Scan for the cell matching the given text and deliver its (x, y) coordinate at center. 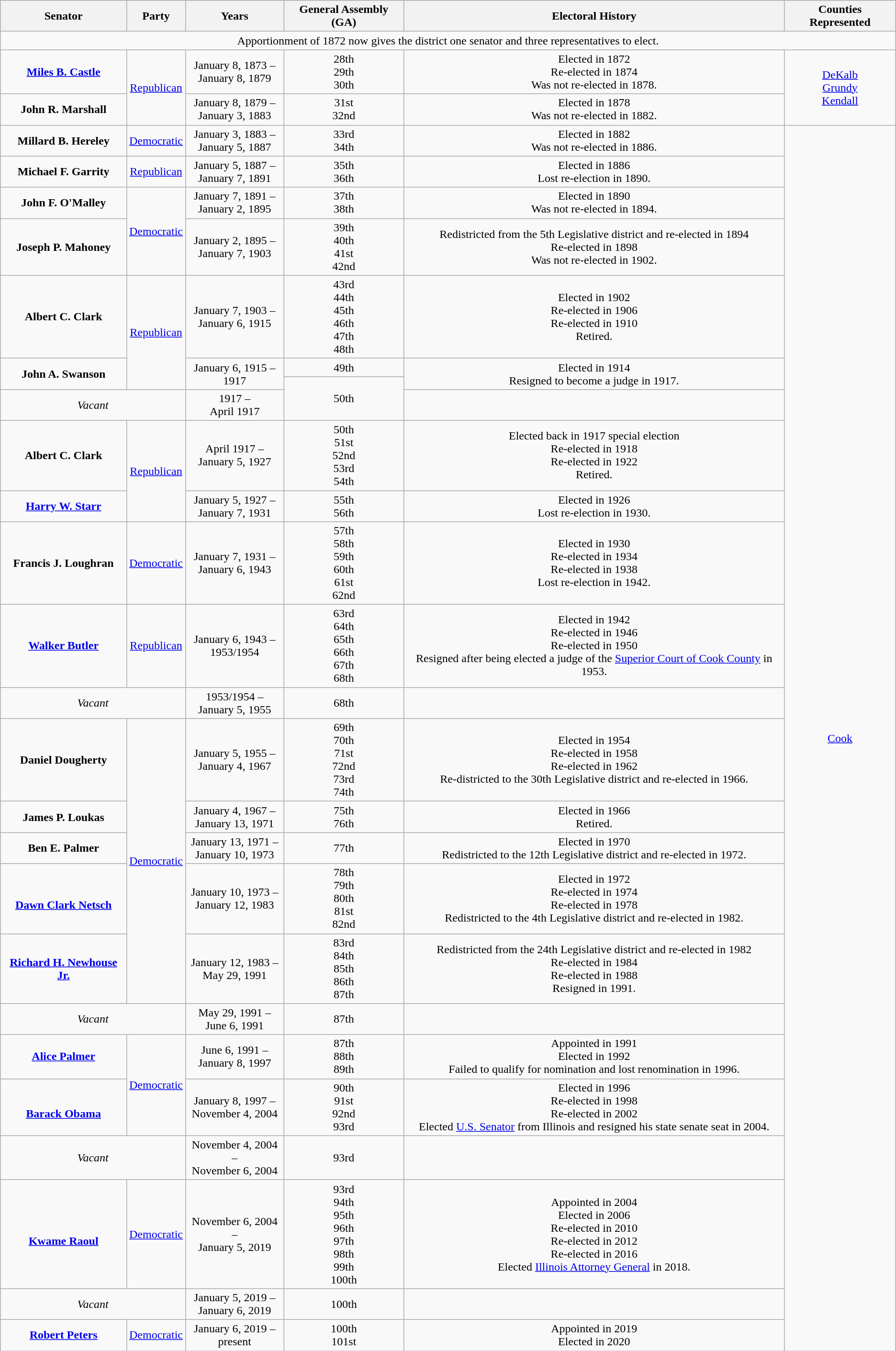
50th51st52nd53rd54th (344, 455)
Elected in 1890Was not re-elected in 1894. (594, 203)
Elected in 1914Resigned to become a judge in 1917. (594, 373)
Francis J. Loughran (64, 563)
Elected in 1926Lost re-election in 1930. (594, 506)
75th76th (344, 817)
Elected in 1872Re-elected in 1874Was not re-elected in 1878. (594, 72)
May 29, 1991 –June 6, 1991 (235, 1019)
35th36th (344, 171)
83rd84th85th86th87th (344, 968)
43rd44th45th46th47th48th (344, 317)
Elected in 1882Was not re-elected in 1886. (594, 141)
Elected back in 1917 special electionRe-elected in 1918Re-elected in 1922Retired. (594, 455)
James P. Loukas (64, 817)
Elected in 1954Re-elected in 1958Re-elected in 1962Re-districted to the 30th Legislative district and re-elected in 1966. (594, 760)
January 8, 1873 –January 8, 1879 (235, 72)
Richard H. Newhouse Jr. (64, 968)
John F. O'Malley (64, 203)
April 1917 –January 5, 1927 (235, 455)
Ben E. Palmer (64, 848)
Elected in 1930Re-elected in 1934Re-elected in 1938Lost re-election in 1942. (594, 563)
January 6, 1943 –1953/1954 (235, 646)
Appointed in 2019Elected in 2020 (594, 1335)
June 6, 1991 –January 8, 1997 (235, 1057)
100th101st (344, 1335)
January 3, 1883 –January 5, 1887 (235, 141)
Years (235, 16)
Miles B. Castle (64, 72)
John R. Marshall (64, 109)
31st32nd (344, 109)
Apportionment of 1872 now gives the district one senator and three representatives to elect. (448, 41)
Elected in 1996Re-elected in 1998Re-elected in 2002Elected U.S. Senator from Illinois and resigned his state senate seat in 2004. (594, 1107)
Elected in 1966Retired. (594, 817)
John A. Swanson (64, 373)
37th38th (344, 203)
39th40th41st42nd (344, 247)
General Assembly (GA) (344, 16)
January 6, 2019 –present (235, 1335)
28th29th30th (344, 72)
49th (344, 367)
50th (344, 398)
Elected in 1878Was not re-elected in 1882. (594, 109)
33rd34th (344, 141)
Party (156, 16)
55th56th (344, 506)
78th79th80th81st82nd (344, 899)
Elected in 1972Re-elected in 1974Re-elected in 1978Redistricted to the 4th Legislative district and re-elected in 1982. (594, 899)
Cook (840, 738)
Appointed in 1991Elected in 1992Failed to qualify for nomination and lost renomination in 1996. (594, 1057)
January 7, 1891 –January 2, 1895 (235, 203)
1917 –April 1917 (235, 405)
January 5, 2019 –January 6, 2019 (235, 1304)
Elected in 1942Re-elected in 1946Re-elected in 1950Resigned after being elected a judge of the Superior Court of Cook County in 1953. (594, 646)
57th58th59th60th61st62nd (344, 563)
January 13, 1971 –January 10, 1973 (235, 848)
Robert Peters (64, 1335)
93rd (344, 1158)
January 7, 1931 –January 6, 1943 (235, 563)
January 5, 1955 –January 4, 1967 (235, 760)
Walker Butler (64, 646)
68th (344, 703)
Senator (64, 16)
Elected in 1902Re-elected in 1906Re-elected in 1910Retired. (594, 317)
Redistricted from the 5th Legislative district and re-elected in 1894Re-elected in 1898Was not re-elected in 1902. (594, 247)
January 6, 1915 –1917 (235, 373)
January 12, 1983 –May 29, 1991 (235, 968)
100th (344, 1304)
Redistricted from the 24th Legislative district and re-elected in 1982Re-elected in 1984Re-elected in 1988Resigned in 1991. (594, 968)
January 2, 1895 –January 7, 1903 (235, 247)
January 5, 1927 –January 7, 1931 (235, 506)
January 10, 1973 –January 12, 1983 (235, 899)
Joseph P. Mahoney (64, 247)
87th88th89th (344, 1057)
January 8, 1997 –November 4, 2004 (235, 1107)
90th91st92nd93rd (344, 1107)
Appointed in 2004Elected in 2006Re-elected in 2010Re-elected in 2012Re-elected in 2016Elected Illinois Attorney General in 2018. (594, 1234)
69th70th71st72nd73rd74th (344, 760)
Electoral History (594, 16)
93rd94th95th96th97th98th99th100th (344, 1234)
1953/1954 –January 5, 1955 (235, 703)
Elected in 1886Lost re-election in 1890. (594, 171)
Daniel Dougherty (64, 760)
Barack Obama (64, 1107)
Kwame Raoul (64, 1234)
Alice Palmer (64, 1057)
Dawn Clark Netsch (64, 899)
87th (344, 1019)
January 7, 1903 –January 6, 1915 (235, 317)
Harry W. Starr (64, 506)
January 4, 1967 –January 13, 1971 (235, 817)
November 6, 2004 –January 5, 2019 (235, 1234)
November 4, 2004 –November 6, 2004 (235, 1158)
January 5, 1887 –January 7, 1891 (235, 171)
DeKalbGrundyKendall (840, 87)
63rd64th65th66th67th68th (344, 646)
Counties Represented (840, 16)
Michael F. Garrity (64, 171)
Millard B. Hereley (64, 141)
Elected in 1970Redistricted to the 12th Legislative district and re-elected in 1972. (594, 848)
January 8, 1879 –January 3, 1883 (235, 109)
77th (344, 848)
